Determine the [x, y] coordinate at the center of the cell enclosing the given text.  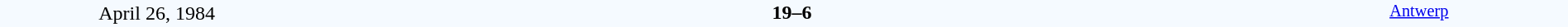
Antwerp [1419, 13]
April 26, 1984 [157, 13]
19–6 [791, 12]
